Scan for the cell matching the given text and deliver its [X, Y] coordinate at center. 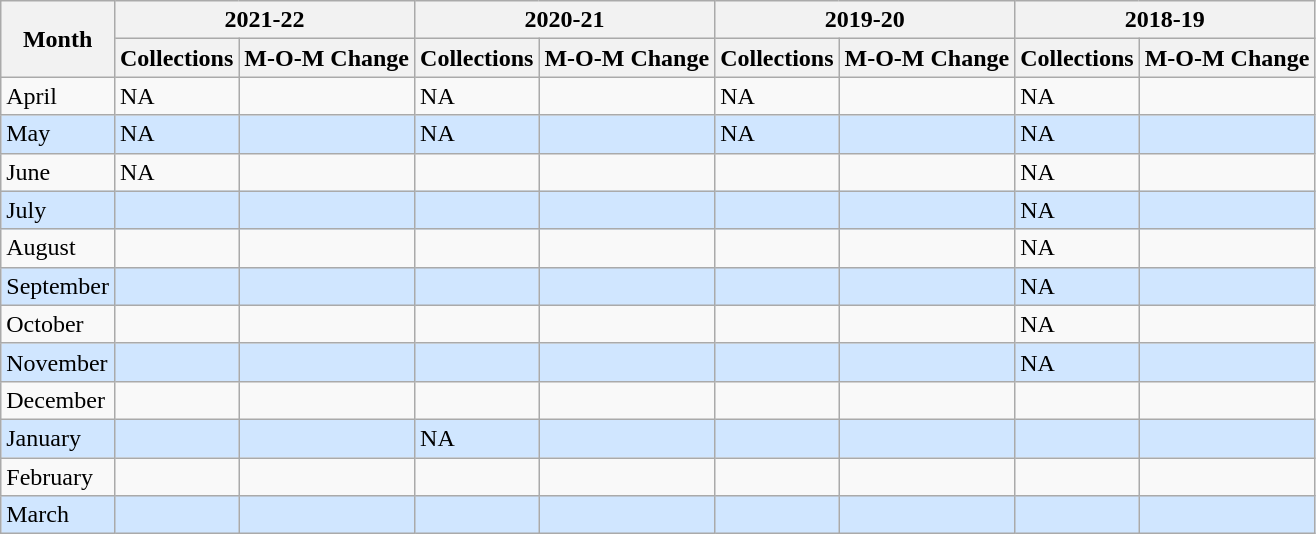
February [58, 477]
2020-21 [565, 20]
June [58, 172]
October [58, 324]
July [58, 210]
April [58, 96]
August [58, 248]
2019-20 [865, 20]
December [58, 400]
Month [58, 39]
March [58, 515]
November [58, 362]
January [58, 438]
September [58, 286]
May [58, 134]
2018-19 [1165, 20]
2021-22 [264, 20]
